Determine the [x, y] coordinate at the center of the cell enclosing the given text.  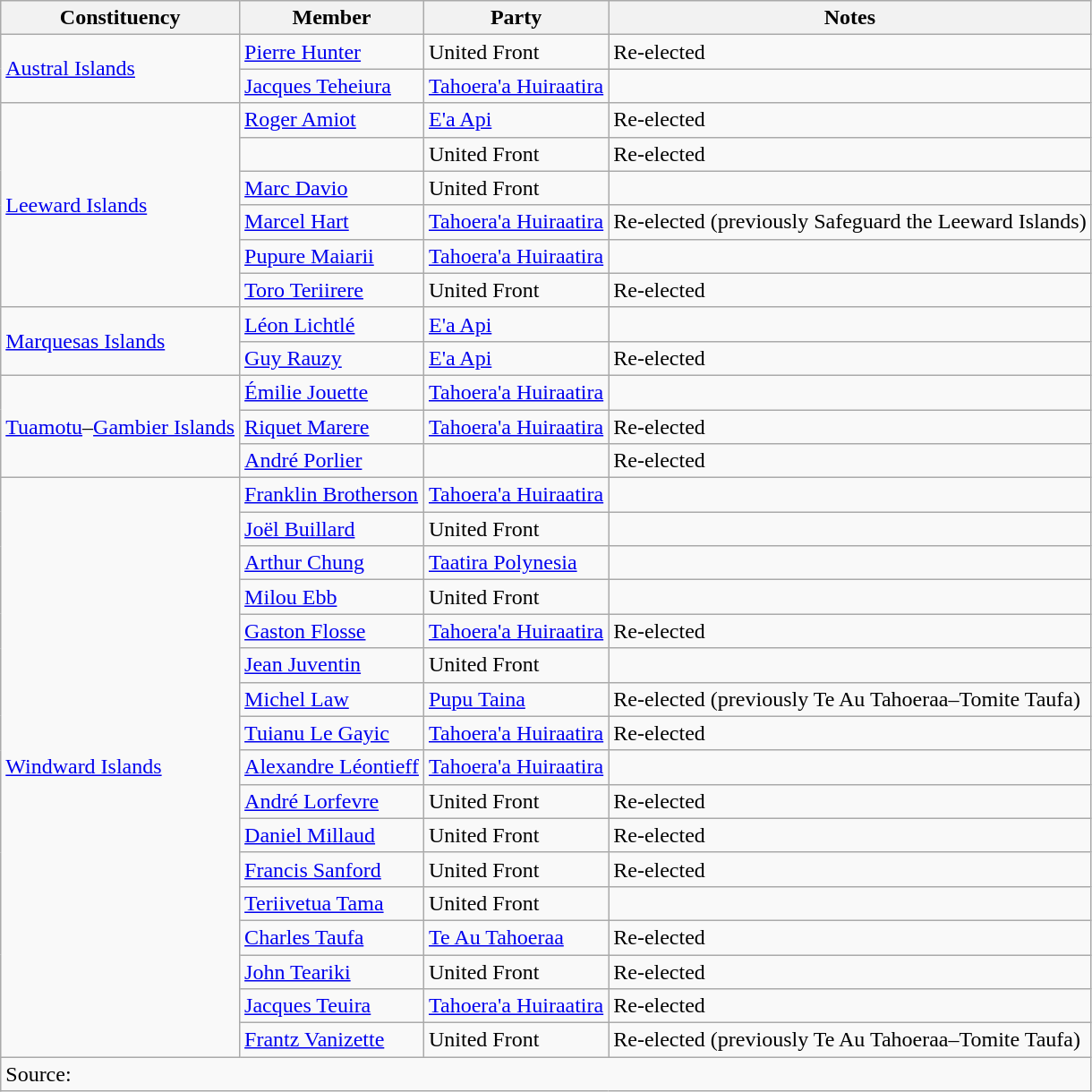
Charles Taufa [332, 937]
Marc Davio [332, 188]
Tuamotu–Gambier Islands [120, 426]
Teriivetua Tama [332, 903]
Frantz Vanizette [332, 1040]
Marcel Hart [332, 222]
Michel Law [332, 699]
Marquesas Islands [120, 341]
Re-elected (previously Safeguard the Leeward Islands) [850, 222]
Leeward Islands [120, 205]
Pierre Hunter [332, 52]
Tuianu Le Gayic [332, 733]
Guy Rauzy [332, 358]
Constituency [120, 18]
Joël Buillard [332, 529]
Austral Islands [120, 69]
Jacques Teuira [332, 1006]
Te Au Tahoeraa [516, 937]
Pupure Maiarii [332, 256]
John Teariki [332, 971]
Toro Teriirere [332, 290]
André Lorfevre [332, 801]
Franklin Brotherson [332, 495]
Party [516, 18]
Daniel Millaud [332, 835]
Léon Lichtlé [332, 324]
Roger Amiot [332, 120]
Windward Islands [120, 768]
Member [332, 18]
Gaston Flosse [332, 631]
Source: [546, 1074]
Milou Ebb [332, 597]
Taatira Polynesia [516, 563]
Alexandre Léontieff [332, 767]
Notes [850, 18]
Jean Juventin [332, 665]
Pupu Taina [516, 699]
Arthur Chung [332, 563]
Émilie Jouette [332, 392]
Jacques Teheiura [332, 86]
Riquet Marere [332, 427]
André Porlier [332, 461]
Francis Sanford [332, 869]
